Pinpoint the cell where the given text exists, returning its [x, y] midpoint coordinate. 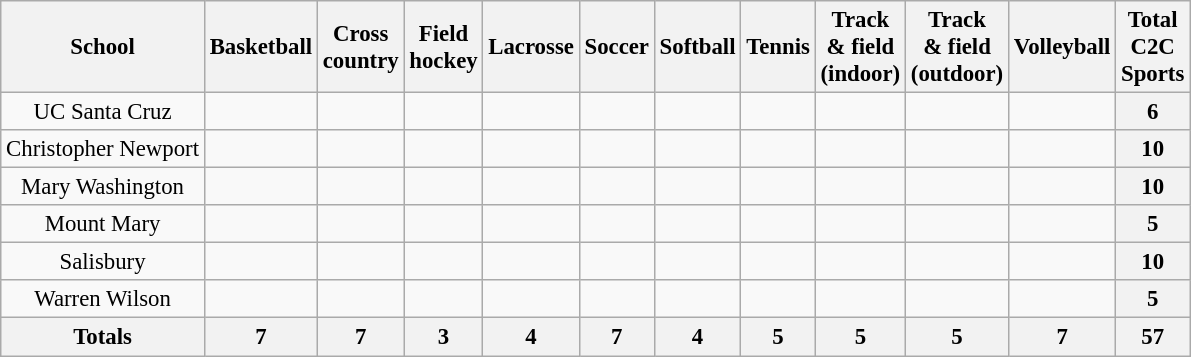
Totals [103, 337]
57 [1153, 337]
UC Santa Cruz [103, 112]
Fieldhockey [444, 47]
Soccer [616, 47]
Volleyball [1062, 47]
Track& field(indoor) [860, 47]
Tennis [778, 47]
TotalC2CSports [1153, 47]
Softball [698, 47]
Lacrosse [531, 47]
School [103, 47]
Mary Washington [103, 187]
Crosscountry [360, 47]
3 [444, 337]
Christopher Newport [103, 149]
Basketball [260, 47]
Mount Mary [103, 224]
Warren Wilson [103, 299]
Salisbury [103, 262]
Track& field(outdoor) [958, 47]
6 [1153, 112]
